Identify which cell holds the provided text, then report its (x, y) central coordinate. 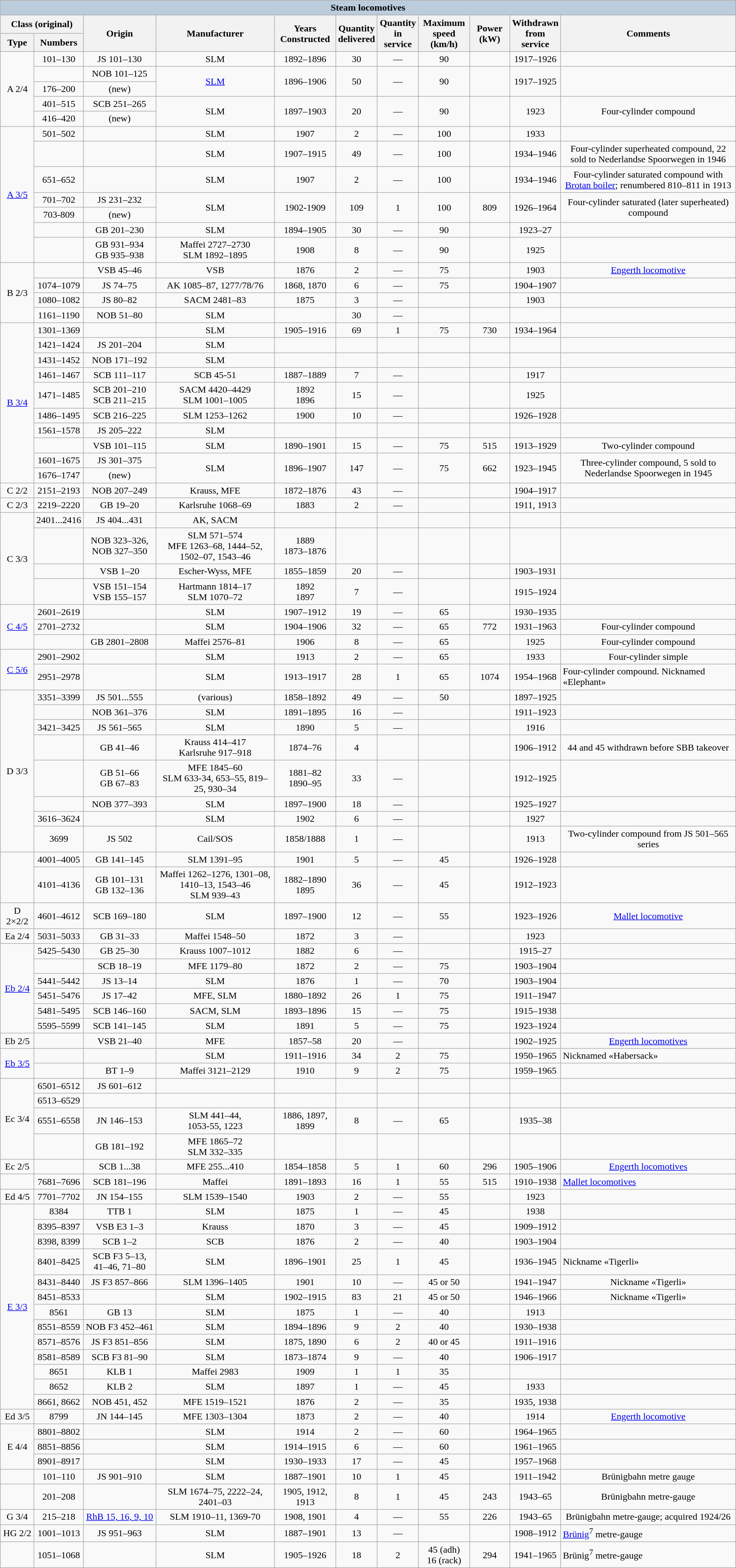
1875, 1890 (305, 1342)
1858/1888 (305, 839)
1905–1926 (305, 1555)
JS 13–14 (120, 981)
1471–1485 (59, 395)
SCB (215, 1241)
662 (490, 468)
JS F3 857–866 (120, 1282)
1874–76 (305, 747)
Eb 2/4 (17, 988)
D 2×2/2 (17, 916)
Quantitydelivered (356, 33)
26 (356, 996)
Maffei (215, 1182)
1897–1903 (305, 111)
1074 (490, 677)
5425–5430 (59, 951)
Mallet locomotive (648, 916)
1904–1907 (535, 285)
Steam locomotives (368, 8)
1886, 1897, 1899 (305, 1121)
1902-1909 (305, 207)
JS 404...431 (120, 520)
VSB 151–154VSB 155–157 (120, 592)
1964–1965 (535, 1432)
Three-cylinder compound, 5 sold to Nederlandse Spoorwegen in 1945 (648, 468)
GB 101–131GB 132–136 (120, 885)
C 3/3 (17, 559)
Brünigbahn metre-gauge (648, 1496)
2151–2193 (59, 490)
294 (490, 1555)
Krauss 414–417Karlsruhe 917–918 (215, 747)
Maffei 3121–2129 (215, 1070)
SCB 1–2 (120, 1241)
NOB 171–192 (120, 360)
SCB 169–180 (120, 916)
Maffei 1548–50 (215, 936)
215–218 (59, 1517)
147 (356, 468)
(various) (215, 697)
101–130 (59, 59)
MFE 1519–1521 (215, 1402)
1961–1965 (535, 1447)
1900 (305, 415)
GB 31–33 (120, 936)
1912–1925 (535, 778)
GB 13 (120, 1312)
SLM 1391–95 (215, 859)
1923–1924 (535, 1026)
C 5/6 (17, 670)
3421–3425 (59, 727)
772 (490, 627)
651–652 (59, 179)
VSB 1–20 (120, 571)
E 3/3 (17, 1307)
JS 205–222 (120, 430)
D 3/3 (17, 771)
1934–1964 (535, 330)
1896–1907 (305, 468)
1890 (305, 727)
JS 231–232 (120, 200)
1887–1889 (305, 375)
RhB 15, 16, 9, 10 (120, 1517)
VSB E3 1–3 (120, 1226)
Mallet locomotives (648, 1182)
809 (490, 207)
1872–1876 (305, 490)
1911–1923 (535, 712)
1858–1892 (305, 697)
4601–4612 (59, 916)
1080–1082 (59, 300)
JS 301–375 (120, 460)
1873 (305, 1417)
6513–6529 (59, 1101)
7681–7696 (59, 1182)
25 (356, 1261)
1923–1926 (535, 916)
1883 (305, 505)
JS 951–963 (120, 1533)
Four-cylinder simple (648, 657)
8581–8589 (59, 1357)
GB 931–934GB 935–938 (120, 250)
1909 (305, 1372)
JS F3 851–856 (120, 1342)
JN 146–153 (120, 1121)
Maffei 2576–81 (215, 642)
NOB 361–376 (120, 712)
Escher-Wyss, MFE (215, 571)
Eb 3/5 (17, 1063)
1907–1912 (305, 612)
703-809 (59, 215)
1941–1947 (535, 1282)
1915–1938 (535, 1011)
Maffei 2727–2730SLM 1892–1895 (215, 250)
Ec 3/4 (17, 1119)
Two-cylinder compound from JS 501–565 series (648, 839)
SCB 111–117 (120, 375)
8851–8856 (59, 1447)
MFE 1303–1304 (215, 1417)
1881–821890–95 (305, 778)
SLM 441–44,1053-55, 1223 (215, 1121)
KLB 1 (120, 1372)
1916 (535, 727)
401–515 (59, 104)
Manufacturer (215, 33)
Karlsruhe 1068–69 (215, 505)
18921896 (305, 395)
VSB 21–40 (120, 1041)
Power (kW) (490, 33)
8661, 8662 (59, 1402)
B 2/3 (17, 293)
69 (356, 330)
MFE, SLM (215, 996)
1904–1917 (535, 490)
1431–1452 (59, 360)
NOB 207–249 (120, 490)
JS 901–910 (120, 1476)
1908–1912 (535, 1533)
A 3/5 (17, 194)
JS 561–565 (120, 727)
1915–1924 (535, 592)
8571–8576 (59, 1342)
A 2/4 (17, 89)
Krauss 1007–1012 (215, 951)
201–208 (59, 1496)
21 (398, 1297)
43 (356, 490)
Ea 2/4 (17, 936)
C 2/3 (17, 505)
1161–1190 (59, 315)
SCB 141–145 (120, 1026)
1917 (535, 375)
GB 2801–2808 (120, 642)
1912–1923 (535, 885)
1486–1495 (59, 415)
44 and 45 withdrawn before SBB takeover (648, 747)
GB 41–46 (120, 747)
2219–2220 (59, 505)
1925–1927 (535, 804)
Two-cylinder compound (648, 445)
B 3/4 (17, 403)
1906 (305, 642)
JS 74–75 (120, 285)
SCB 18–19 (120, 966)
8901–8917 (59, 1462)
2701–2732 (59, 627)
SCB 1...38 (120, 1167)
1936–1945 (535, 1261)
1938 (535, 1212)
1896–1906 (305, 81)
SCB 201–210SCB 211–215 (120, 395)
JN 154–155 (120, 1197)
18891873–1876 (305, 546)
1914–1915 (305, 1447)
1890–1901 (305, 445)
1908 (305, 250)
SACM, SLM (215, 1011)
1902–1915 (305, 1297)
Ed 4/5 (17, 1197)
VSB 45–46 (120, 270)
1911–1947 (535, 996)
45 (adh)16 (rack) (444, 1555)
1905–1906 (535, 1167)
1894–1905 (305, 230)
Ed 3/5 (17, 1417)
Maximumspeed (km/h) (444, 33)
1905, 1912, 1913 (305, 1496)
1891–1893 (305, 1182)
1913–1917 (305, 677)
8652 (59, 1387)
226 (490, 1517)
8451–8533 (59, 1297)
1923–27 (535, 230)
416–420 (59, 119)
SCB 181–196 (120, 1182)
176–200 (59, 89)
32 (356, 627)
1954–1968 (535, 677)
12 (356, 916)
13 (356, 1533)
G 3/4 (17, 1517)
1001–1013 (59, 1533)
1923–1945 (535, 468)
1891 (305, 1026)
Four-cylinder compound. Nicknamed «Elephant» (648, 677)
1906–1917 (535, 1357)
NOB F3 452–461 (120, 1327)
MFE 1865–72SLM 332–335 (215, 1147)
1301–1369 (59, 330)
5595–5599 (59, 1026)
SACM 4420–4429SLM 1001–1005 (215, 395)
YearsConstructed (305, 33)
8398, 8399 (59, 1241)
1910–1938 (535, 1182)
6501–6512 (59, 1086)
1880–1892 (305, 996)
SCB F3 81–90 (120, 1357)
SLM 571–574MFE 1263–68, 1444–52, 1502–07, 1543–46 (215, 546)
2401...2416 (59, 520)
5031–5033 (59, 936)
Maffei 2983 (215, 1372)
MFE 1845–60SLM 633-34, 653–55, 819–25, 930–34 (215, 778)
1676–1747 (59, 475)
1915–27 (535, 951)
HG 2/2 (17, 1533)
2951–2978 (59, 677)
VSB (215, 270)
18921897 (305, 592)
SCB 251–265 (120, 104)
BT 1–9 (120, 1070)
NOB 51–80 (120, 315)
1946–1966 (535, 1297)
Nicknamed «Habersack» (648, 1056)
1908, 1901 (305, 1517)
701–702 (59, 200)
GB 51–66GB 67–83 (120, 778)
SCB 45-51 (215, 375)
1906–1912 (535, 747)
2901–2902 (59, 657)
SLM 1910–11, 1369-70 (215, 1517)
5441–5442 (59, 981)
AK, SACM (215, 520)
1935, 1938 (535, 1402)
1421–1424 (59, 345)
1902 (305, 819)
E 4/4 (17, 1447)
1909–1912 (535, 1226)
Numbers (59, 42)
109 (356, 207)
NOB 377–393 (120, 804)
GB 201–230 (120, 230)
Origin (120, 33)
1959–1965 (535, 1070)
SCB 216–225 (120, 415)
1892–1896 (305, 59)
8801–8802 (59, 1432)
1855–1859 (305, 571)
296 (490, 1167)
SACM 2481–83 (215, 300)
1930–1935 (535, 612)
JS 601–612 (120, 1086)
MFE 1179–80 (215, 966)
1868, 1870 (305, 285)
GB 181–192 (120, 1147)
1911–1942 (535, 1476)
1911, 1913 (535, 505)
4001–4005 (59, 859)
8431–8440 (59, 1282)
Comments (648, 33)
MFE 255...410 (215, 1167)
Brünigbahn metre-gauge; acquired 1924/26 (648, 1517)
3699 (59, 839)
Maffei 1262–1276, 1301–08, 1410–13, 1543–46SLM 939–43 (215, 885)
8799 (59, 1417)
NOB 451, 452 (120, 1402)
8561 (59, 1312)
40 or 45 (444, 1342)
C 2/2 (17, 490)
1461–1467 (59, 375)
1950–1965 (535, 1056)
Ec 2/5 (17, 1167)
70 (444, 981)
GB 19–20 (120, 505)
1941–1965 (535, 1555)
8651 (59, 1372)
8395–8397 (59, 1226)
1926–1964 (535, 207)
VSB 101–115 (120, 445)
1902–1925 (535, 1041)
33 (356, 778)
JN 144–145 (120, 1417)
34 (356, 1056)
1904–1906 (305, 627)
36 (356, 885)
28 (356, 677)
NOB 101–125 (120, 74)
1882 (305, 951)
SLM 1253–1262 (215, 415)
730 (490, 330)
1857–58 (305, 1041)
SLM 1396–1405 (215, 1282)
JS 502 (120, 839)
1905–1916 (305, 330)
Four-cylinder saturated compound with Brotan boiler; renumbered 810–811 in 1913 (648, 179)
6551–6558 (59, 1121)
Four-cylinder superheated compound, 22 sold to Nederlandse Spoorwegen in 1946 (648, 154)
1897–1925 (535, 697)
1894–1896 (305, 1327)
1930–1933 (305, 1462)
SCB 146–160 (120, 1011)
Hartmann 1814–17SLM 1070–72 (215, 592)
4101–4136 (59, 885)
17 (356, 1462)
1913–1929 (535, 445)
3351–3399 (59, 697)
243 (490, 1496)
1870 (305, 1226)
1897 (305, 1387)
GB 25–30 (120, 951)
1931–1963 (535, 627)
1930–1938 (535, 1327)
SLM 1539–1540 (215, 1197)
2601–2619 (59, 612)
501–502 (59, 134)
C 4/5 (17, 627)
1891–1895 (305, 712)
Krauss (215, 1226)
Withdrawnfromservice (535, 33)
101–110 (59, 1476)
JS 17–42 (120, 996)
KLB 2 (120, 1387)
Eb 2/5 (17, 1041)
1893–1896 (305, 1011)
1917–1925 (535, 81)
Krauss, MFE (215, 490)
AK 1085–87, 1277/78/76 (215, 285)
1051–1068 (59, 1555)
1903–1931 (535, 571)
83 (356, 1297)
1957–1968 (535, 1462)
19 (356, 612)
JS 80–82 (120, 300)
JS 201–204 (120, 345)
8551–8559 (59, 1327)
Quantityin service (398, 33)
1882–18901895 (305, 885)
SCB F3 5–13, 41–46, 71–80 (120, 1261)
3616–3624 (59, 819)
1927 (535, 819)
NOB 323–326,NOB 327–350 (120, 546)
1910 (305, 1070)
JS 101–130 (120, 59)
1917–1926 (535, 59)
MFE (215, 1041)
1896–1901 (305, 1261)
TTB 1 (120, 1212)
Four-cylinder saturated (later superheated) compound (648, 207)
Cail/SOS (215, 839)
GB 141–145 (120, 859)
1907–1915 (305, 154)
Brünigbahn metre gauge (648, 1476)
1074–1079 (59, 285)
Class (original) (42, 24)
1601–1675 (59, 460)
1935–38 (535, 1121)
1854–1858 (305, 1167)
5481–5495 (59, 1011)
SLM 1674–75, 2222–24, 2401–03 (215, 1496)
Type (17, 42)
1873–1874 (305, 1357)
5451–5476 (59, 996)
1561–1578 (59, 430)
8401–8425 (59, 1261)
JS 501...555 (120, 697)
7701–7702 (59, 1197)
8384 (59, 1212)
